Determine the [x, y] coordinate at the center of the cell enclosing the given text.  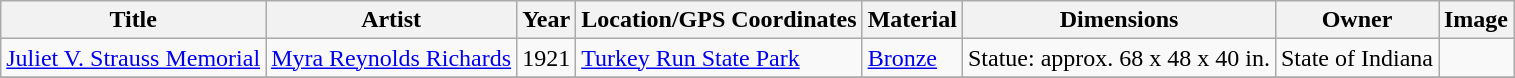
Material [912, 20]
Title [134, 20]
Dimensions [1118, 20]
Image [1476, 20]
Statue: approx. 68 x 48 x 40 in. [1118, 58]
Myra Reynolds Richards [392, 58]
Turkey Run State Park [719, 58]
Bronze [912, 58]
Artist [392, 20]
Location/GPS Coordinates [719, 20]
1921 [546, 58]
State of Indiana [1356, 58]
Owner [1356, 20]
Juliet V. Strauss Memorial [134, 58]
Year [546, 20]
